Capture the cell that displays the provided text and extract its (X, Y) central coordinate. 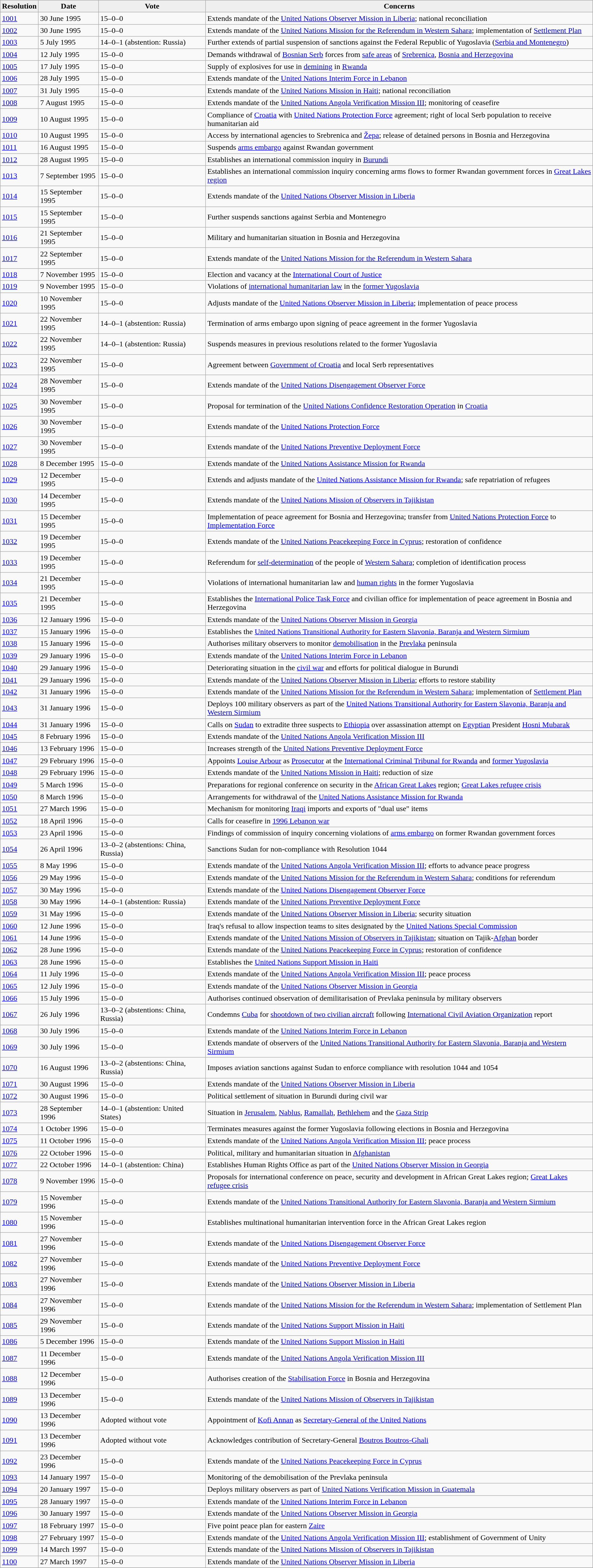
1016 (19, 237)
14–0–1 (abstention: China) (152, 1165)
Political, military and humanitarian situation in Afghanistan (399, 1153)
1002 (19, 30)
26 July 1996 (68, 1014)
Date (68, 6)
28 August 1995 (68, 159)
1010 (19, 135)
Access by international agencies to Srebrenica and Žepa; release of detained persons in Bosnia and Herzegovina (399, 135)
Deploys 100 military observers as part of the United Nations Transitional Authority for Eastern Slavonia, Baranja and Western Sirmium (399, 708)
31 July 1995 (68, 91)
1062 (19, 950)
Preparations for regional conference on security in the African Great Lakes region; Great Lakes refugee crisis (399, 785)
Authorises military observers to monitor demobilisation in the Prevlaka peninsula (399, 644)
1084 (19, 1305)
16 August 1995 (68, 147)
1076 (19, 1153)
1015 (19, 217)
Terminates measures against the former Yugoslavia following elections in Bosnia and Herzegovina (399, 1129)
Military and humanitarian situation in Bosnia and Herzegovina (399, 237)
1005 (19, 66)
12 January 1996 (68, 620)
1090 (19, 1420)
1008 (19, 103)
15 December 1995 (68, 521)
Suspends measures in previous resolutions related to the former Yugoslavia (399, 344)
1007 (19, 91)
5 December 1996 (68, 1342)
1053 (19, 833)
1050 (19, 797)
Authorises continued observation of demilitarisation of Prevlaka peninsula by military observers (399, 998)
1083 (19, 1284)
Establishes the International Police Task Force and civilian office for implementation of peace agreement in Bosnia and Herzegovina (399, 603)
1072 (19, 1096)
Establishes the United Nations Transitional Authority for Eastern Slavonia, Baranja and Western Sirmium (399, 632)
Mechanism for monitoring Iraqi imports and exports of "dual use" items (399, 809)
1009 (19, 119)
8 February 1996 (68, 737)
1019 (19, 287)
1011 (19, 147)
14 June 1996 (68, 938)
Arrangements for withdrawal of the United Nations Assistance Mission for Rwanda (399, 797)
11 October 1996 (68, 1141)
1031 (19, 521)
Extends mandate of the United Nations Protection Force (399, 426)
Extends and adjusts mandate of the United Nations Assistance Mission for Rwanda; safe repatriation of refugees (399, 480)
Extends mandate of observers of the United Nations Transitional Authority for Eastern Slavonia, Baranja and Western Sirmium (399, 1047)
1 October 1996 (68, 1129)
Extends mandate of the United Nations Angola Verification Mission III; establishment of Government of Unity (399, 1538)
Appoints Louise Arbour as Prosecutor at the International Criminal Tribunal for Rwanda and former Yugoslavia (399, 761)
Condemns Cuba for shootdown of two civilian aircraft following International Civil Aviation Organization report (399, 1014)
Sanctions Sudan for non-compliance with Resolution 1044 (399, 849)
1088 (19, 1378)
Extends mandate of the United Nations Mission in Haiti; reduction of size (399, 773)
1079 (19, 1202)
12 July 1995 (68, 54)
Further suspends sanctions against Serbia and Montenegro (399, 217)
Deteriorating situation in the civil war and efforts for political dialogue in Burundi (399, 668)
1099 (19, 1550)
1087 (19, 1358)
1047 (19, 761)
1094 (19, 1489)
1003 (19, 42)
8 May 1996 (68, 866)
Establishes Human Rights Office as part of the United Nations Observer Mission in Georgia (399, 1165)
1059 (19, 914)
1018 (19, 274)
Concerns (399, 6)
Proposals for international conference on peace, security and development in African Great Lakes region; Great Lakes refugee crisis (399, 1181)
1078 (19, 1181)
Election and vacancy at the International Court of Justice (399, 274)
1043 (19, 708)
Vote (152, 6)
1093 (19, 1477)
Extends mandate of the United Nations Mission in Haiti; national reconciliation (399, 91)
1055 (19, 866)
1096 (19, 1514)
1060 (19, 926)
1014 (19, 196)
31 May 1996 (68, 914)
Establishes an international commission inquiry in Burundi (399, 159)
Imposes aviation sanctions against Sudan to enforce compliance with resolution 1044 and 1054 (399, 1067)
1054 (19, 849)
28 January 1997 (68, 1502)
Violations of international humanitarian law and human rights in the former Yugoslavia (399, 582)
12 June 1996 (68, 926)
11 July 1996 (68, 974)
1035 (19, 603)
1091 (19, 1440)
18 April 1996 (68, 821)
18 February 1997 (68, 1526)
27 March 1996 (68, 809)
Extends mandate of the United Nations Observer Mission in Liberia; security situation (399, 914)
1049 (19, 785)
1073 (19, 1112)
Increases strength of the United Nations Preventive Deployment Force (399, 749)
8 December 1995 (68, 463)
Agreement between Government of Croatia and local Serb representatives (399, 365)
1040 (19, 668)
1056 (19, 878)
28 November 1995 (68, 385)
1052 (19, 821)
Extends mandate of the United Nations Mission for the Referendum in Western Sahara (399, 258)
Extends mandate of the United Nations Observer Mission in Liberia; efforts to restore stability (399, 680)
1089 (19, 1399)
7 September 1995 (68, 176)
1058 (19, 902)
23 April 1996 (68, 833)
Extends mandate of the United Nations Mission for the Referendum in Western Sahara; conditions for referendum (399, 878)
27 March 1997 (68, 1562)
1037 (19, 632)
21 September 1995 (68, 237)
Calls on Sudan to extradite three suspects to Ethiopia over assassination attempt on Egyptian President Hosni Mubarak (399, 725)
28 July 1995 (68, 79)
1075 (19, 1141)
1081 (19, 1243)
1092 (19, 1461)
1063 (19, 962)
Authorises creation of the Stabilisation Force in Bosnia and Herzegovina (399, 1378)
27 February 1997 (68, 1538)
1030 (19, 500)
Resolution (19, 6)
1071 (19, 1084)
1097 (19, 1526)
1074 (19, 1129)
Implementation of peace agreement for Bosnia and Herzegovina; transfer from United Nations Protection Force to Implementation Force (399, 521)
1004 (19, 54)
1027 (19, 447)
5 March 1996 (68, 785)
1065 (19, 986)
30 January 1997 (68, 1514)
Findings of commission of inquiry concerning violations of arms embargo on former Rwandan government forces (399, 833)
1086 (19, 1342)
9 November 1996 (68, 1181)
Extends mandate of the United Nations Angola Verification Mission III; monitoring of ceasefire (399, 103)
14 December 1995 (68, 500)
Supply of explosives for use in demining in Rwanda (399, 66)
29 May 1996 (68, 878)
Referendum for self-determination of the people of Western Sahara; completion of identification process (399, 562)
1085 (19, 1325)
Calls for ceasefire in 1996 Lebanon war (399, 821)
Suspends arms embargo against Rwandan government (399, 147)
Extends mandate of the United Nations Assistance Mission for Rwanda (399, 463)
28 September 1996 (68, 1112)
Violations of international humanitarian law in the former Yugoslavia (399, 287)
1024 (19, 385)
1042 (19, 692)
1064 (19, 974)
1069 (19, 1047)
1028 (19, 463)
12 December 1996 (68, 1378)
1048 (19, 773)
1029 (19, 480)
Monitoring of the demobilisation of the Prevlaka peninsula (399, 1477)
23 December 1996 (68, 1461)
1045 (19, 737)
Appointment of Kofi Annan as Secretary-General of the United Nations (399, 1420)
Termination of arms embargo upon signing of peace agreement in the former Yugoslavia (399, 324)
Situation in Jerusalem, Nablus, Ramallah, Bethlehem and the Gaza Strip (399, 1112)
Five point peace plan for eastern Zaire (399, 1526)
1041 (19, 680)
Further extends of partial suspension of sanctions against the Federal Republic of Yugoslavia (Serbia and Montenegro) (399, 42)
7 November 1995 (68, 274)
15 July 1996 (68, 998)
Proposal for termination of the United Nations Confidence Restoration Operation in Croatia (399, 406)
1025 (19, 406)
20 January 1997 (68, 1489)
5 July 1995 (68, 42)
1034 (19, 582)
14 March 1997 (68, 1550)
1036 (19, 620)
29 November 1996 (68, 1325)
14–0–1 (abstention: United States) (152, 1112)
1070 (19, 1067)
1038 (19, 644)
8 March 1996 (68, 797)
1022 (19, 344)
1077 (19, 1165)
Extends mandate of the United Nations Angola Verification Mission III; efforts to advance peace progress (399, 866)
1020 (19, 303)
1021 (19, 324)
Compliance of Croatia with United Nations Protection Force agreement; right of local Serb population to receive humanitarian aid (399, 119)
26 April 1996 (68, 849)
13 February 1996 (68, 749)
1001 (19, 18)
17 July 1995 (68, 66)
1095 (19, 1502)
Deploys military observers as part of United Nations Verification Mission in Guatemala (399, 1489)
1068 (19, 1031)
1026 (19, 426)
Extends mandate of the United Nations Transitional Authority for Eastern Slavonia, Baranja and Western Sirmium (399, 1202)
Extends mandate of the United Nations Observer Mission in Liberia; national reconciliation (399, 18)
1067 (19, 1014)
1046 (19, 749)
16 August 1996 (68, 1067)
12 December 1995 (68, 480)
Demands withdrawal of Bosnian Serb forces from safe areas of Srebrenica, Bosnia and Herzegovina (399, 54)
1061 (19, 938)
Establishes multinational humanitarian intervention force in the African Great Lakes region (399, 1223)
1032 (19, 541)
Establishes the United Nations Support Mission in Haiti (399, 962)
1098 (19, 1538)
1044 (19, 725)
1051 (19, 809)
Political settlement of situation in Burundi during civil war (399, 1096)
1080 (19, 1223)
1066 (19, 998)
Adjusts mandate of the United Nations Observer Mission in Liberia; implementation of peace process (399, 303)
Establishes an international commission inquiry concerning arms flows to former Rwandan government forces in Great Lakes region (399, 176)
1033 (19, 562)
1039 (19, 656)
Extends mandate of the United Nations Peacekeeping Force in Cyprus (399, 1461)
12 July 1996 (68, 986)
1012 (19, 159)
1023 (19, 365)
11 December 1996 (68, 1358)
Acknowledges contribution of Secretary-General Boutros Boutros-Ghali (399, 1440)
10 November 1995 (68, 303)
Iraq's refusal to allow inspection teams to sites designated by the United Nations Special Commission (399, 926)
1082 (19, 1264)
22 September 1995 (68, 258)
1017 (19, 258)
1057 (19, 890)
1100 (19, 1562)
Extends mandate of the United Nations Mission of Observers in Tajikistan; situation on Tajik-Afghan border (399, 938)
7 August 1995 (68, 103)
9 November 1995 (68, 287)
1006 (19, 79)
14 January 1997 (68, 1477)
1013 (19, 176)
